Return the (X, Y) coordinate for the center point of the cell that contains the specified text.  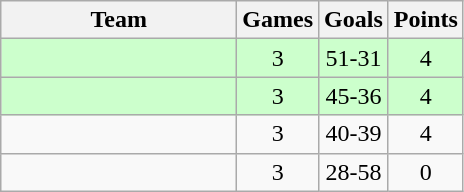
40-39 (354, 134)
Goals (354, 20)
Games (278, 20)
45-36 (354, 96)
0 (426, 172)
Team (119, 20)
Points (426, 20)
28-58 (354, 172)
51-31 (354, 58)
